Identify which cell holds the provided text, then report its [X, Y] central coordinate. 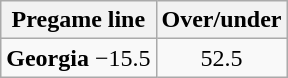
Pregame line [78, 20]
Over/under [222, 20]
52.5 [222, 58]
Georgia −15.5 [78, 58]
